Capture the cell that displays the provided text and extract its [x, y] central coordinate. 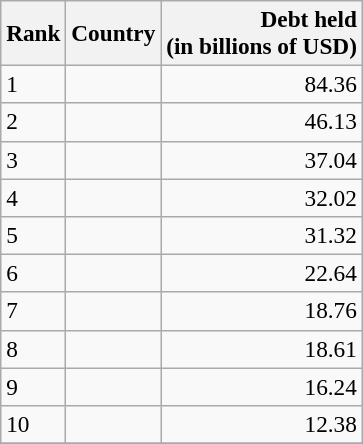
Rank [34, 32]
18.76 [262, 311]
18.61 [262, 349]
84.36 [262, 84]
22.64 [262, 273]
1 [34, 84]
12.38 [262, 424]
16.24 [262, 386]
4 [34, 197]
Country [114, 32]
6 [34, 273]
Debt held(in billions of USD) [262, 32]
7 [34, 311]
46.13 [262, 122]
9 [34, 386]
37.04 [262, 160]
10 [34, 424]
31.32 [262, 235]
32.02 [262, 197]
2 [34, 122]
5 [34, 235]
8 [34, 349]
3 [34, 160]
